Extract the [X, Y] coordinate from the center of the cell holding the provided text.  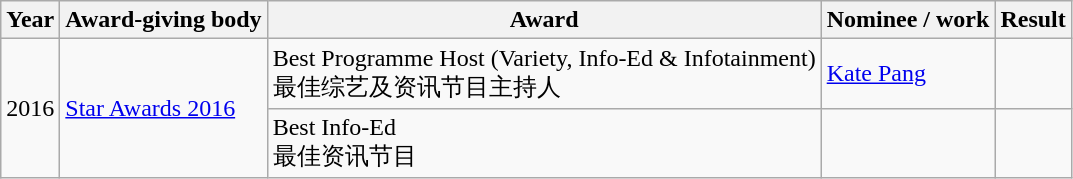
Result [1033, 20]
Award [544, 20]
2016 [30, 108]
Best Info-Ed 最佳资讯节目 [544, 143]
Best Programme Host (Variety, Info-Ed & Infotainment) 最佳综艺及资讯节目主持人 [544, 74]
Year [30, 20]
Nominee / work [908, 20]
Star Awards 2016 [164, 108]
Kate Pang [908, 74]
Award-giving body [164, 20]
